Pinpoint the cell where the given text exists, returning its [x, y] midpoint coordinate. 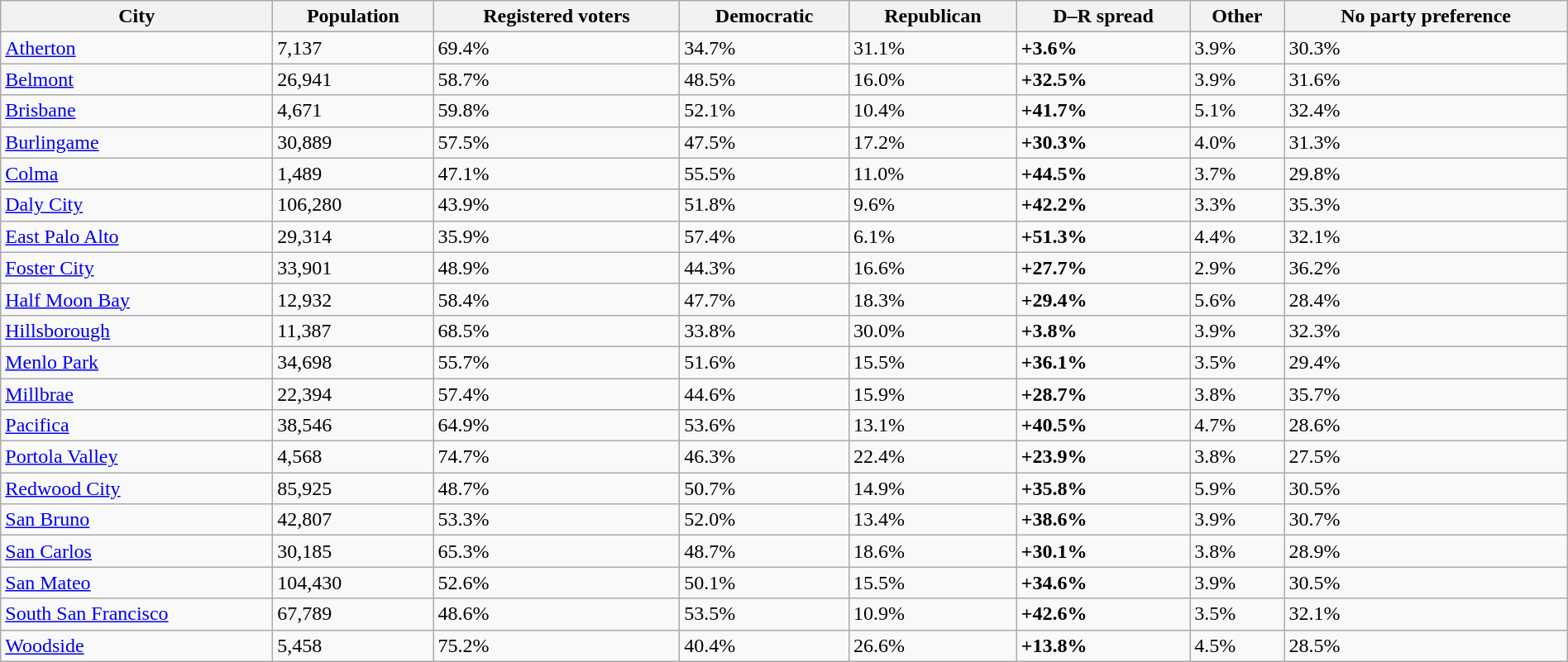
Menlo Park [137, 362]
East Palo Alto [137, 236]
San Mateo [137, 583]
+13.8% [1103, 645]
35.9% [557, 236]
11.0% [933, 174]
Republican [933, 17]
Woodside [137, 645]
Atherton [137, 48]
106,280 [353, 205]
7,137 [353, 48]
+41.7% [1103, 111]
29,314 [353, 236]
5.1% [1237, 111]
4.5% [1237, 645]
10.4% [933, 111]
26.6% [933, 645]
48.5% [764, 79]
31.3% [1426, 142]
18.6% [933, 551]
San Carlos [137, 551]
32.4% [1426, 111]
33,901 [353, 268]
58.4% [557, 299]
Daly City [137, 205]
+44.5% [1103, 174]
Brisbane [137, 111]
+42.2% [1103, 205]
16.0% [933, 79]
+34.6% [1103, 583]
No party preference [1426, 17]
15.9% [933, 394]
Population [353, 17]
32.3% [1426, 331]
28.6% [1426, 426]
2.9% [1237, 268]
30,889 [353, 142]
13.4% [933, 520]
5.9% [1237, 488]
26,941 [353, 79]
30.7% [1426, 520]
+30.1% [1103, 551]
Redwood City [137, 488]
47.1% [557, 174]
104,430 [353, 583]
6.1% [933, 236]
52.6% [557, 583]
31.1% [933, 48]
55.5% [764, 174]
+42.6% [1103, 614]
22.4% [933, 457]
+32.5% [1103, 79]
29.4% [1426, 362]
46.3% [764, 457]
3.3% [1237, 205]
59.8% [557, 111]
51.6% [764, 362]
Portola Valley [137, 457]
50.7% [764, 488]
50.1% [764, 583]
28.9% [1426, 551]
44.3% [764, 268]
28.5% [1426, 645]
33.8% [764, 331]
5,458 [353, 645]
+30.3% [1103, 142]
30.3% [1426, 48]
35.3% [1426, 205]
5.6% [1237, 299]
13.1% [933, 426]
44.6% [764, 394]
3.7% [1237, 174]
+29.4% [1103, 299]
68.5% [557, 331]
75.2% [557, 645]
48.6% [557, 614]
Hillsborough [137, 331]
38,546 [353, 426]
16.6% [933, 268]
Other [1237, 17]
34.7% [764, 48]
+36.1% [1103, 362]
4.0% [1237, 142]
12,932 [353, 299]
51.8% [764, 205]
+3.8% [1103, 331]
69.4% [557, 48]
53.3% [557, 520]
Democratic [764, 17]
+28.7% [1103, 394]
Registered voters [557, 17]
30,185 [353, 551]
Colma [137, 174]
+23.9% [1103, 457]
City [137, 17]
35.7% [1426, 394]
27.5% [1426, 457]
65.3% [557, 551]
D–R spread [1103, 17]
85,925 [353, 488]
47.7% [764, 299]
Foster City [137, 268]
28.4% [1426, 299]
29.8% [1426, 174]
+40.5% [1103, 426]
58.7% [557, 79]
11,387 [353, 331]
30.0% [933, 331]
53.5% [764, 614]
67,789 [353, 614]
14.9% [933, 488]
40.4% [764, 645]
47.5% [764, 142]
42,807 [353, 520]
Burlingame [137, 142]
+38.6% [1103, 520]
10.9% [933, 614]
48.9% [557, 268]
Belmont [137, 79]
Millbrae [137, 394]
+35.8% [1103, 488]
52.0% [764, 520]
57.5% [557, 142]
18.3% [933, 299]
4.7% [1237, 426]
+27.7% [1103, 268]
4,568 [353, 457]
64.9% [557, 426]
74.7% [557, 457]
+3.6% [1103, 48]
36.2% [1426, 268]
43.9% [557, 205]
22,394 [353, 394]
San Bruno [137, 520]
South San Francisco [137, 614]
52.1% [764, 111]
Half Moon Bay [137, 299]
Pacifica [137, 426]
1,489 [353, 174]
53.6% [764, 426]
4,671 [353, 111]
31.6% [1426, 79]
+51.3% [1103, 236]
17.2% [933, 142]
34,698 [353, 362]
55.7% [557, 362]
4.4% [1237, 236]
9.6% [933, 205]
